Return (x, y) of the center of cell containing provided text 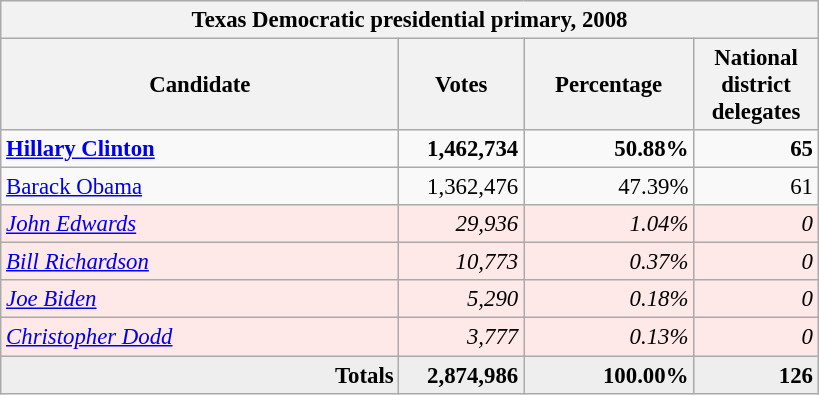
Votes (462, 85)
0.37% (609, 262)
Barack Obama (200, 187)
5,290 (462, 299)
1.04% (609, 224)
Joe Biden (200, 299)
Bill Richardson (200, 262)
50.88% (609, 149)
29,936 (462, 224)
Totals (200, 375)
2,874,986 (462, 375)
0.18% (609, 299)
61 (756, 187)
John Edwards (200, 224)
1,462,734 (462, 149)
0.13% (609, 337)
Christopher Dodd (200, 337)
Texas Democratic presidential primary, 2008 (410, 20)
47.39% (609, 187)
3,777 (462, 337)
126 (756, 375)
National district delegates (756, 85)
10,773 (462, 262)
65 (756, 149)
100.00% (609, 375)
Percentage (609, 85)
Candidate (200, 85)
1,362,476 (462, 187)
Hillary Clinton (200, 149)
